Scan for the cell matching the given text and deliver its [x, y] coordinate at center. 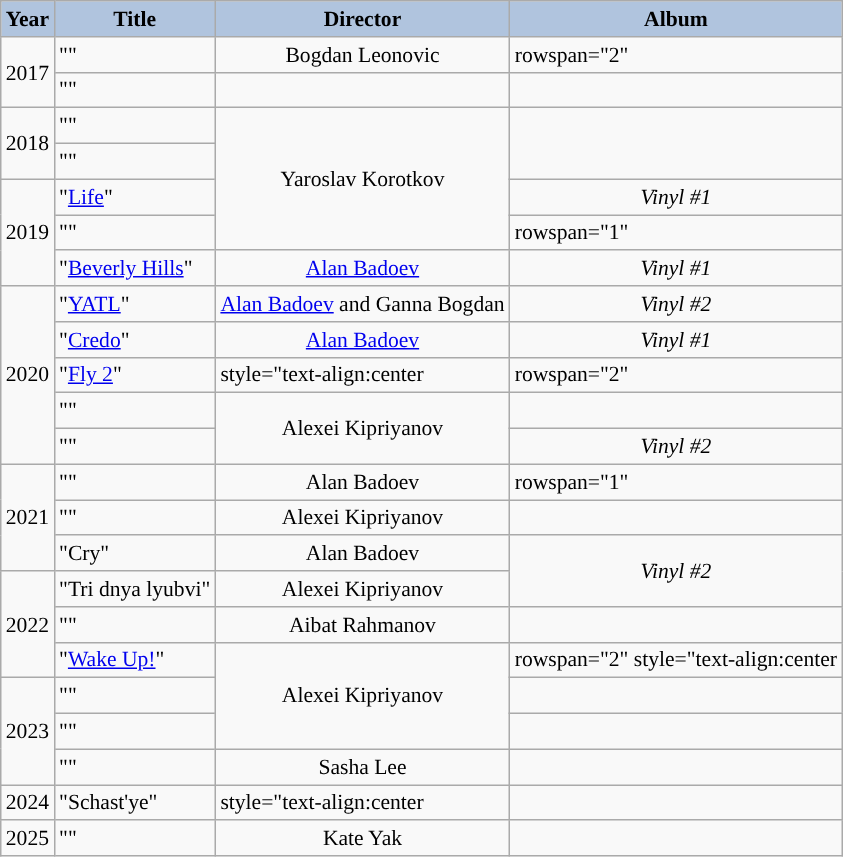
"Life" [134, 197]
2018 [28, 144]
Alan Badoev and Ganna Bogdan [362, 304]
Bogdan Leonovic [362, 55]
2021 [28, 518]
2017 [28, 72]
2025 [28, 839]
Sasha Lee [362, 767]
Yaroslav Korotkov [362, 179]
"Tri dnya lyubvi" [134, 589]
Album [676, 19]
Year [28, 19]
2024 [28, 803]
Aibat Rahmanov [362, 625]
Title [134, 19]
"Credo" [134, 340]
2019 [28, 232]
Kate Yak [362, 839]
2023 [28, 732]
2020 [28, 375]
Director [362, 19]
rowspan="2" style="text-align:center [676, 660]
"Fly 2" [134, 375]
2022 [28, 624]
"YATL" [134, 304]
"Schast'ye" [134, 803]
"Cry" [134, 554]
"Beverly Hills" [134, 269]
"Wake Up!" [134, 660]
